From the cell containing the given text, extract its center point as (x, y) coordinate. 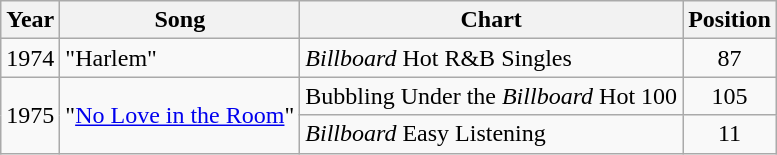
Position (730, 20)
Billboard Easy Listening (492, 134)
11 (730, 134)
"Harlem" (180, 58)
Chart (492, 20)
Bubbling Under the Billboard Hot 100 (492, 96)
Song (180, 20)
1974 (30, 58)
1975 (30, 115)
105 (730, 96)
87 (730, 58)
Year (30, 20)
Billboard Hot R&B Singles (492, 58)
"No Love in the Room" (180, 115)
